Determine the (X, Y) coordinate at the center of the cell enclosing the given text.  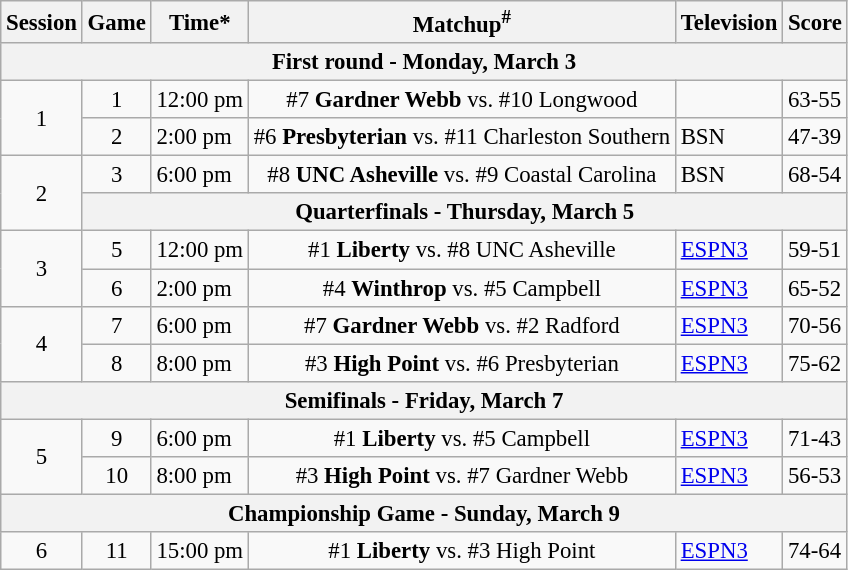
#4 Winthrop vs. #5 Campbell (462, 288)
8 (116, 363)
47-39 (816, 137)
#7 Gardner Webb vs. #2 Radford (462, 325)
Session (42, 22)
#3 High Point vs. #6 Presbyterian (462, 363)
Television (728, 22)
10 (116, 476)
9 (116, 438)
#1 Liberty vs. #3 High Point (462, 551)
Game (116, 22)
First round - Monday, March 3 (424, 62)
#8 UNC Asheville vs. #9 Coastal Carolina (462, 175)
65-52 (816, 288)
#7 Gardner Webb vs. #10 Longwood (462, 100)
11 (116, 551)
#3 High Point vs. #7 Gardner Webb (462, 476)
Championship Game - Sunday, March 9 (424, 513)
59-51 (816, 250)
#6 Presbyterian vs. #11 Charleston Southern (462, 137)
75-62 (816, 363)
Quarterfinals - Thursday, March 5 (464, 213)
15:00 pm (200, 551)
Time* (200, 22)
Matchup# (462, 22)
7 (116, 325)
74-64 (816, 551)
#1 Liberty vs. #8 UNC Asheville (462, 250)
Score (816, 22)
68-54 (816, 175)
#1 Liberty vs. #5 Campbell (462, 438)
Semifinals - Friday, March 7 (424, 400)
70-56 (816, 325)
4 (42, 344)
56-53 (816, 476)
71-43 (816, 438)
63-55 (816, 100)
